Scan for the cell matching the given text and deliver its (X, Y) coordinate at center. 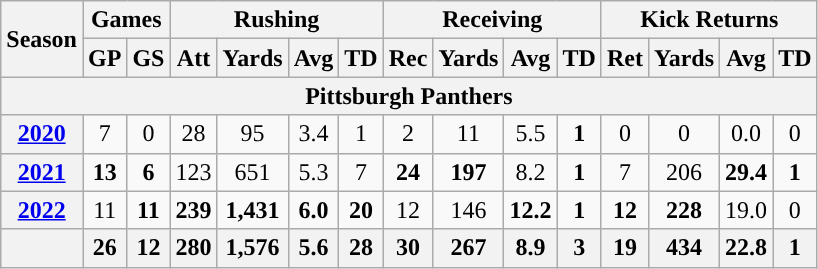
5.3 (314, 172)
19.0 (746, 210)
GP (104, 58)
95 (252, 134)
267 (468, 248)
239 (194, 210)
3.4 (314, 134)
Season (42, 39)
Ret (624, 58)
Games (126, 20)
206 (684, 172)
5.6 (314, 248)
6.0 (314, 210)
2021 (42, 172)
Rushing (276, 20)
0.0 (746, 134)
2 (408, 134)
1,576 (252, 248)
Rec (408, 58)
13 (104, 172)
6 (148, 172)
2022 (42, 210)
8.9 (530, 248)
Pittsburgh Panthers (409, 96)
24 (408, 172)
123 (194, 172)
197 (468, 172)
280 (194, 248)
Kick Returns (709, 20)
228 (684, 210)
26 (104, 248)
30 (408, 248)
146 (468, 210)
Receiving (492, 20)
2020 (42, 134)
22.8 (746, 248)
5.5 (530, 134)
29.4 (746, 172)
20 (361, 210)
GS (148, 58)
12.2 (530, 210)
19 (624, 248)
651 (252, 172)
3 (579, 248)
1,431 (252, 210)
Att (194, 58)
434 (684, 248)
8.2 (530, 172)
